Provide the (X, Y) coordinate of the cell's center where the given text is located.  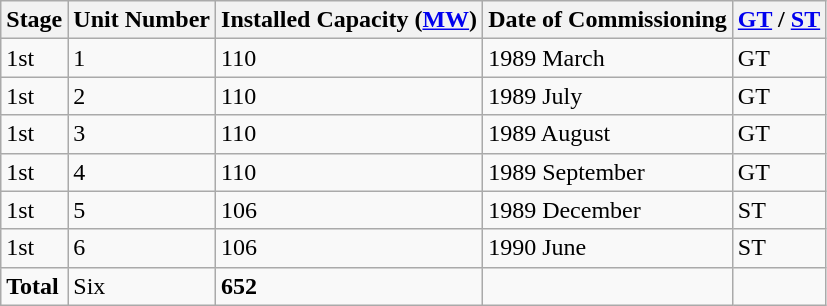
Date of Commissioning (608, 20)
1990 June (608, 248)
1989 August (608, 134)
Total (34, 286)
652 (350, 286)
2 (142, 96)
Six (142, 286)
1989 July (608, 96)
6 (142, 248)
1989 March (608, 58)
1 (142, 58)
1989 September (608, 172)
4 (142, 172)
3 (142, 134)
5 (142, 210)
1989 December (608, 210)
GT / ST (778, 20)
Stage (34, 20)
Installed Capacity (MW) (350, 20)
Unit Number (142, 20)
